Provide the (X, Y) coordinate of the cell's center where the given text is located.  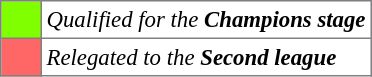
Relegated to the Second league (206, 57)
Qualified for the Champions stage (206, 20)
